Pinpoint the cell where the given text exists, returning its [x, y] midpoint coordinate. 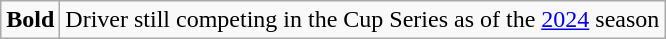
Bold [30, 20]
Driver still competing in the Cup Series as of the 2024 season [362, 20]
